Return [x, y] of the center of cell containing provided text 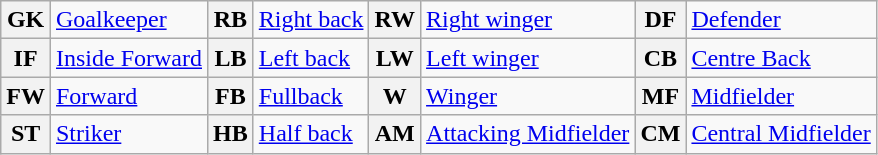
CM [660, 134]
ST [26, 134]
Half back [311, 134]
Right winger [528, 20]
LW [395, 58]
Left back [311, 58]
Centre Back [781, 58]
LB [231, 58]
IF [26, 58]
Winger [528, 96]
RW [395, 20]
FW [26, 96]
Goalkeeper [128, 20]
GK [26, 20]
FB [231, 96]
Central Midfielder [781, 134]
DF [660, 20]
Forward [128, 96]
Right back [311, 20]
Striker [128, 134]
Inside Forward [128, 58]
RB [231, 20]
W [395, 96]
Left winger [528, 58]
HB [231, 134]
MF [660, 96]
Fullback [311, 96]
Midfielder [781, 96]
AM [395, 134]
Defender [781, 20]
Attacking Midfielder [528, 134]
CB [660, 58]
